Extract the (x, y) coordinate from the center of the cell holding the provided text.  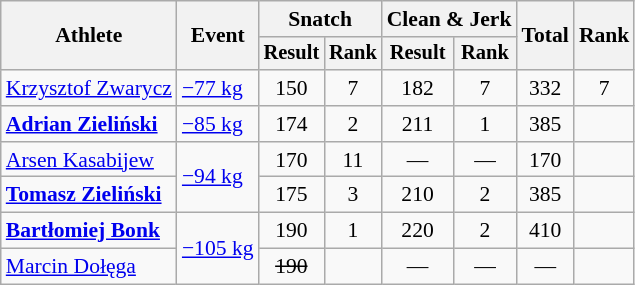
Bartłomiej Bonk (89, 231)
220 (418, 231)
Tomasz Zieliński (89, 195)
150 (292, 88)
−94 kg (218, 178)
3 (353, 195)
Marcin Dołęga (89, 267)
210 (418, 195)
−85 kg (218, 124)
Arsen Kasabijew (89, 160)
175 (292, 195)
−105 kg (218, 248)
410 (546, 231)
−77 kg (218, 88)
Total (546, 36)
Krzysztof Zwarycz (89, 88)
174 (292, 124)
11 (353, 160)
182 (418, 88)
Snatch (320, 19)
211 (418, 124)
332 (546, 88)
Event (218, 36)
Clean & Jerk (450, 19)
Adrian Zieliński (89, 124)
Athlete (89, 36)
